Return the (X, Y) coordinate for the center point of the cell that contains the specified text.  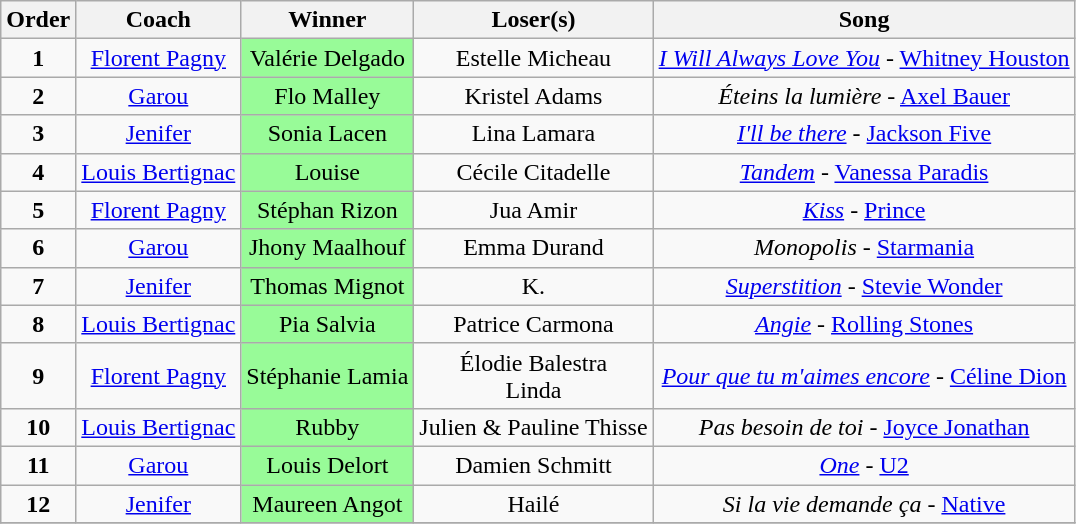
Winner (328, 20)
Coach (158, 20)
Éteins la lumière - Axel Bauer (864, 96)
2 (38, 96)
9 (38, 376)
5 (38, 210)
Jhony Maalhouf (328, 248)
Order (38, 20)
10 (38, 427)
Pour que tu m'aimes encore - Céline Dion (864, 376)
Kiss - Prince (864, 210)
1 (38, 58)
Élodie Balestra Linda (534, 376)
3 (38, 134)
Louis Delort (328, 465)
Loser(s) (534, 20)
12 (38, 503)
Kristel Adams (534, 96)
Tandem - Vanessa Paradis (864, 172)
Lina Lamara (534, 134)
Hailé (534, 503)
Stéphanie Lamia (328, 376)
Flo Malley (328, 96)
Pas besoin de toi - Joyce Jonathan (864, 427)
Stéphan Rizon (328, 210)
Cécile Citadelle (534, 172)
11 (38, 465)
Superstition - Stevie Wonder (864, 286)
Julien & Pauline Thisse (534, 427)
Patrice Carmona (534, 324)
Sonia Lacen (328, 134)
Song (864, 20)
Pia Salvia (328, 324)
7 (38, 286)
Valérie Delgado (328, 58)
Louise (328, 172)
Angie - Rolling Stones (864, 324)
Si la vie demande ça - Native (864, 503)
I Will Always Love You - Whitney Houston (864, 58)
4 (38, 172)
I'll be there - Jackson Five (864, 134)
Emma Durand (534, 248)
8 (38, 324)
One - U2 (864, 465)
Jua Amir (534, 210)
Maureen Angot (328, 503)
Monopolis - Starmania (864, 248)
Thomas Mignot (328, 286)
K. (534, 286)
Damien Schmitt (534, 465)
6 (38, 248)
Estelle Micheau (534, 58)
Rubby (328, 427)
